Capture the cell that displays the provided text and extract its (X, Y) central coordinate. 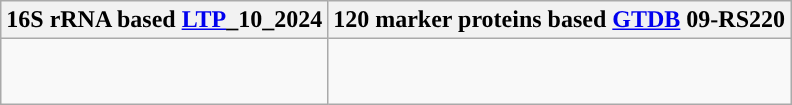
16S rRNA based LTP_10_2024 (164, 20)
120 marker proteins based GTDB 09-RS220 (560, 20)
